Capture the cell that displays the provided text and extract its (X, Y) central coordinate. 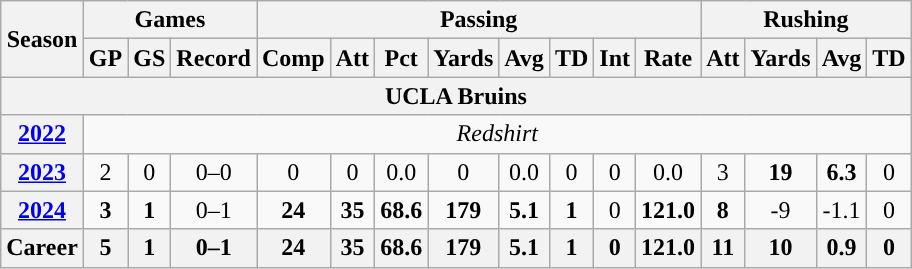
-9 (780, 210)
Career (42, 248)
Season (42, 39)
Rate (668, 58)
19 (780, 172)
Comp (293, 58)
GP (105, 58)
2024 (42, 210)
Rushing (806, 20)
5 (105, 248)
2022 (42, 134)
Passing (478, 20)
2023 (42, 172)
0–0 (214, 172)
8 (723, 210)
2 (105, 172)
6.3 (842, 172)
11 (723, 248)
Pct (402, 58)
10 (780, 248)
Redshirt (497, 134)
-1.1 (842, 210)
Int (615, 58)
0.9 (842, 248)
UCLA Bruins (456, 96)
GS (150, 58)
Record (214, 58)
Games (170, 20)
